From the cell containing the given text, extract its center point as (X, Y) coordinate. 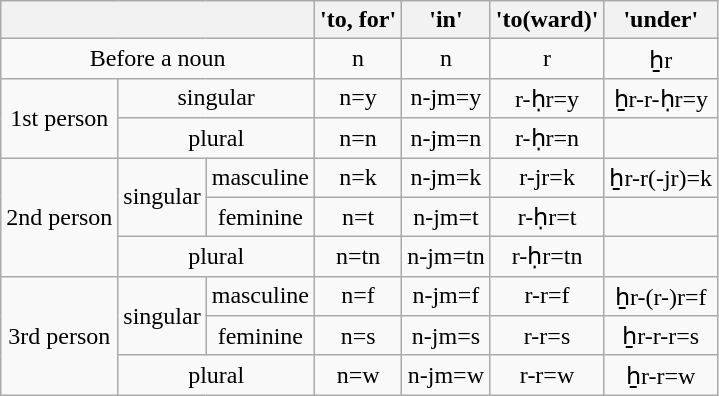
ẖr (661, 59)
'to(ward)' (547, 20)
n=y (358, 98)
r-r=w (547, 375)
r-ḥr=t (547, 217)
n=k (358, 178)
ẖr-(r-)r=f (661, 296)
n-jm=n (446, 138)
n-jm=f (446, 296)
n-jm=s (446, 336)
n-jm=w (446, 375)
n-jm=k (446, 178)
ẖr-r(-jr)=k (661, 178)
3rd person (60, 336)
n=f (358, 296)
'in' (446, 20)
n-jm=y (446, 98)
n=w (358, 375)
'to, for' (358, 20)
n=s (358, 336)
r-r=f (547, 296)
n-jm=tn (446, 257)
r-r=s (547, 336)
n=t (358, 217)
'under' (661, 20)
r-ḥr=y (547, 98)
n-jm=t (446, 217)
ẖr-r=w (661, 375)
1st person (60, 118)
ẖr-r-r=s (661, 336)
n=tn (358, 257)
r-jr=k (547, 178)
n=n (358, 138)
Before a noun (158, 59)
r (547, 59)
ẖr-r-ḥr=y (661, 98)
2nd person (60, 218)
r-ḥr=tn (547, 257)
r-ḥr=n (547, 138)
